Return the [X, Y] coordinate for the center point of the cell that contains the specified text.  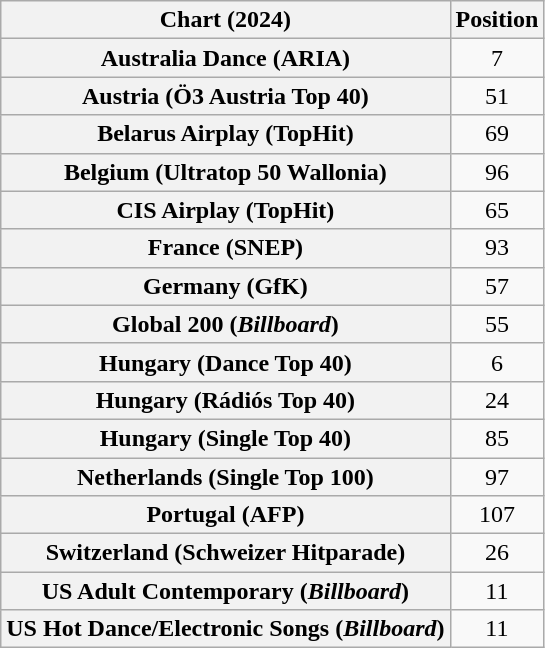
24 [497, 400]
69 [497, 134]
Australia Dance (ARIA) [226, 58]
57 [497, 286]
Hungary (Single Top 40) [226, 438]
85 [497, 438]
Portugal (AFP) [226, 515]
Position [497, 20]
Netherlands (Single Top 100) [226, 477]
55 [497, 324]
107 [497, 515]
26 [497, 553]
Hungary (Dance Top 40) [226, 362]
6 [497, 362]
Switzerland (Schweizer Hitparade) [226, 553]
Global 200 (Billboard) [226, 324]
97 [497, 477]
65 [497, 210]
Austria (Ö3 Austria Top 40) [226, 96]
Hungary (Rádiós Top 40) [226, 400]
Belarus Airplay (TopHit) [226, 134]
Chart (2024) [226, 20]
51 [497, 96]
93 [497, 248]
Germany (GfK) [226, 286]
7 [497, 58]
CIS Airplay (TopHit) [226, 210]
US Hot Dance/Electronic Songs (Billboard) [226, 629]
US Adult Contemporary (Billboard) [226, 591]
France (SNEP) [226, 248]
Belgium (Ultratop 50 Wallonia) [226, 172]
96 [497, 172]
